Capture the cell that displays the provided text and extract its (X, Y) central coordinate. 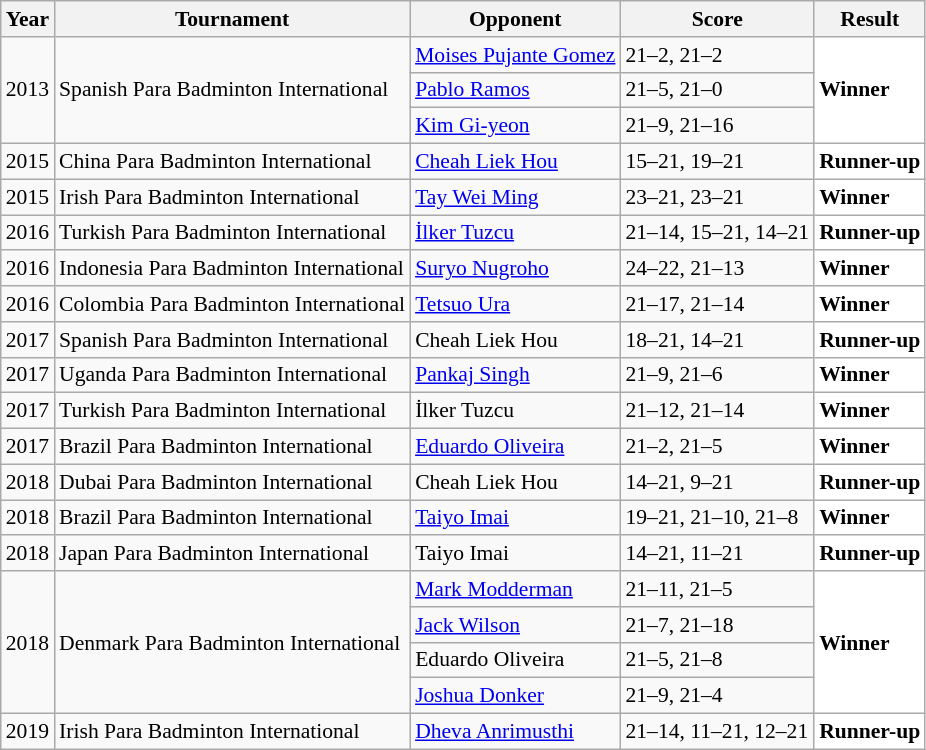
Suryo Nugroho (515, 269)
Tay Wei Ming (515, 197)
Dubai Para Badminton International (232, 482)
21–5, 21–0 (717, 90)
2013 (28, 90)
21–12, 21–14 (717, 411)
21–5, 21–8 (717, 660)
Jack Wilson (515, 625)
21–14, 11–21, 12–21 (717, 732)
Result (870, 19)
Tournament (232, 19)
Moises Pujante Gomez (515, 55)
15–21, 19–21 (717, 162)
24–22, 21–13 (717, 269)
21–2, 21–2 (717, 55)
14–21, 9–21 (717, 482)
21–11, 21–5 (717, 589)
Pankaj Singh (515, 375)
14–21, 11–21 (717, 554)
18–21, 14–21 (717, 340)
21–2, 21–5 (717, 447)
Joshua Donker (515, 696)
Dheva Anrimusthi (515, 732)
21–9, 21–16 (717, 126)
Score (717, 19)
23–21, 23–21 (717, 197)
Uganda Para Badminton International (232, 375)
21–17, 21–14 (717, 304)
Opponent (515, 19)
Pablo Ramos (515, 90)
China Para Badminton International (232, 162)
Denmark Para Badminton International (232, 642)
2019 (28, 732)
21–14, 15–21, 14–21 (717, 233)
Kim Gi-yeon (515, 126)
Colombia Para Badminton International (232, 304)
21–9, 21–6 (717, 375)
Indonesia Para Badminton International (232, 269)
19–21, 21–10, 21–8 (717, 518)
21–7, 21–18 (717, 625)
Tetsuo Ura (515, 304)
Year (28, 19)
Japan Para Badminton International (232, 554)
Mark Modderman (515, 589)
21–9, 21–4 (717, 696)
